Provide the (X, Y) coordinate of the cell's center where the given text is located.  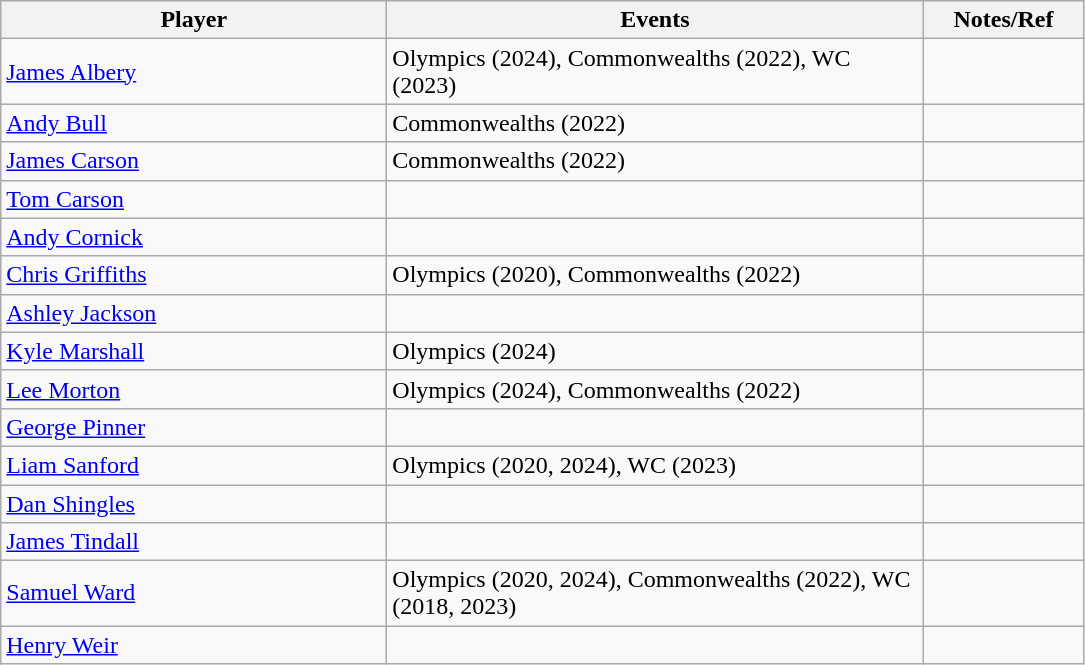
Dan Shingles (194, 503)
James Albery (194, 72)
James Carson (194, 161)
Olympics (2020), Commonwealths (2022) (655, 275)
Ashley Jackson (194, 313)
Olympics (2020, 2024), Commonwealths (2022), WC (2018, 2023) (655, 594)
Lee Morton (194, 389)
Olympics (2024), Commonwealths (2022) (655, 389)
Notes/Ref (1004, 20)
Olympics (2024) (655, 351)
Henry Weir (194, 645)
Samuel Ward (194, 594)
Liam Sanford (194, 465)
Chris Griffiths (194, 275)
George Pinner (194, 427)
Andy Cornick (194, 237)
Olympics (2024), Commonwealths (2022), WC (2023) (655, 72)
Tom Carson (194, 199)
Andy Bull (194, 123)
Events (655, 20)
Kyle Marshall (194, 351)
Olympics (2020, 2024), WC (2023) (655, 465)
Player (194, 20)
James Tindall (194, 542)
